Provide the [x, y] coordinate of the cell's center where the given text is located.  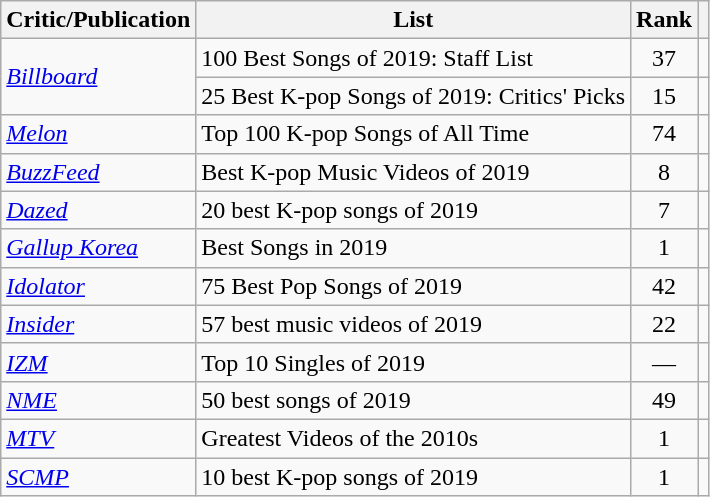
8 [664, 172]
7 [664, 210]
Melon [98, 134]
NME [98, 400]
Greatest Videos of the 2010s [414, 438]
75 Best Pop Songs of 2019 [414, 286]
Best K-pop Music Videos of 2019 [414, 172]
SCMP [98, 477]
100 Best Songs of 2019: Staff List [414, 58]
List [414, 20]
50 best songs of 2019 [414, 400]
15 [664, 96]
BuzzFeed [98, 172]
MTV [98, 438]
20 best K-pop songs of 2019 [414, 210]
Critic/Publication [98, 20]
22 [664, 324]
IZM [98, 362]
Dazed [98, 210]
Insider [98, 324]
42 [664, 286]
Gallup Korea [98, 248]
25 Best K-pop Songs of 2019: Critics' Picks [414, 96]
10 best K-pop songs of 2019 [414, 477]
Rank [664, 20]
37 [664, 58]
57 best music videos of 2019 [414, 324]
Best Songs in 2019 [414, 248]
49 [664, 400]
Billboard [98, 77]
Idolator [98, 286]
Top 10 Singles of 2019 [414, 362]
Top 100 K-pop Songs of All Time [414, 134]
74 [664, 134]
— [664, 362]
